For the text-containing cell, return its midpoint in [x, y] coordinate format. 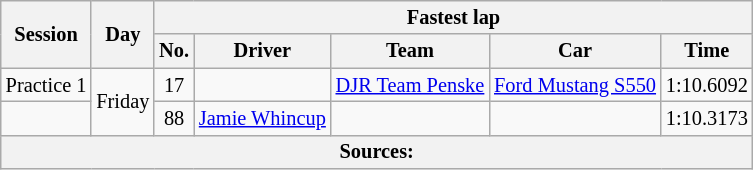
1:10.6092 [707, 85]
Car [575, 51]
Practice 1 [46, 85]
88 [174, 118]
Day [122, 34]
Driver [262, 51]
Team [410, 51]
Session [46, 34]
Time [707, 51]
17 [174, 85]
No. [174, 51]
Fastest lap [453, 17]
Jamie Whincup [262, 118]
1:10.3173 [707, 118]
Sources: [377, 152]
Ford Mustang S550 [575, 85]
DJR Team Penske [410, 85]
Friday [122, 102]
